Find where the given text appears and provide that cell's center as (x, y) coordinate. 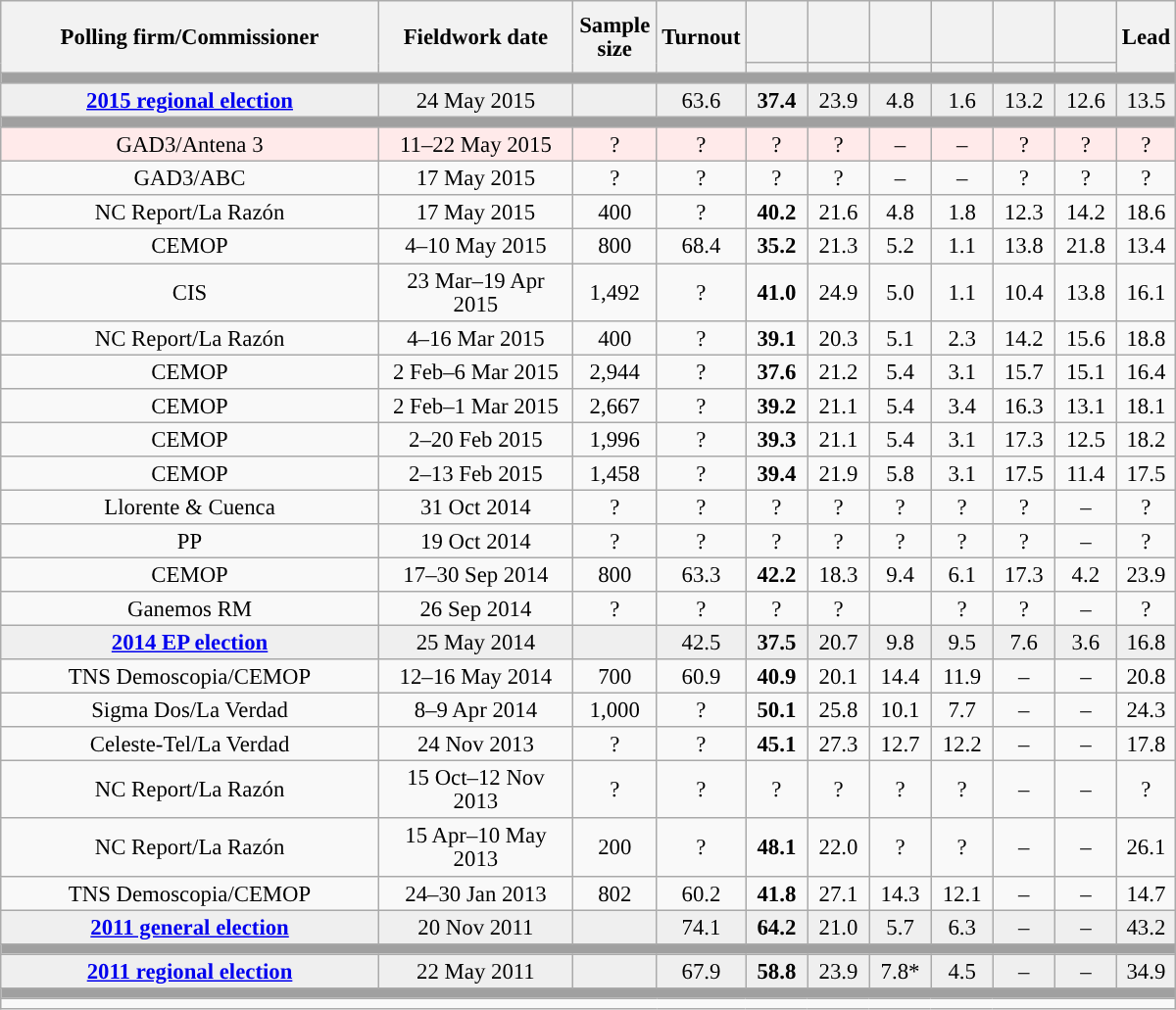
11.4 (1086, 474)
27.1 (839, 893)
7.8* (900, 972)
PP (190, 541)
4–16 Mar 2015 (475, 337)
24–30 Jan 2013 (475, 893)
4–10 May 2015 (475, 247)
1.8 (962, 214)
13.5 (1146, 100)
18.8 (1146, 337)
10.4 (1023, 292)
1,492 (614, 292)
24.9 (839, 292)
24 May 2015 (475, 100)
4.5 (962, 972)
18.3 (839, 574)
5.0 (900, 292)
20.7 (839, 643)
16.4 (1146, 372)
GAD3/Antena 3 (190, 145)
23 Mar–19 Apr 2015 (475, 292)
34.9 (1146, 972)
15 Oct–12 Nov 2013 (475, 790)
20.1 (839, 676)
2,667 (614, 406)
GAD3/ABC (190, 178)
20.3 (839, 337)
39.2 (776, 406)
14.7 (1146, 893)
Celeste-Tel/La Verdad (190, 745)
5.2 (900, 247)
21.8 (1086, 247)
1,458 (614, 474)
Sigma Dos/La Verdad (190, 711)
7.6 (1023, 643)
2,944 (614, 372)
11.9 (962, 676)
22 May 2011 (475, 972)
50.1 (776, 711)
1.6 (962, 100)
19 Oct 2014 (475, 541)
Turnout (702, 37)
25.8 (839, 711)
2 Feb–6 Mar 2015 (475, 372)
15.7 (1023, 372)
21.0 (839, 927)
12.2 (962, 745)
1,000 (614, 711)
60.2 (702, 893)
67.9 (702, 972)
2014 EP election (190, 643)
63.6 (702, 100)
14.4 (900, 676)
21.2 (839, 372)
2 Feb–1 Mar 2015 (475, 406)
200 (614, 848)
21.9 (839, 474)
15.6 (1086, 337)
26 Sep 2014 (475, 609)
2.3 (962, 337)
6.3 (962, 927)
Llorente & Cuenca (190, 507)
39.3 (776, 439)
Lead (1146, 37)
37.6 (776, 372)
6.1 (962, 574)
2–13 Feb 2015 (475, 474)
Fieldwork date (475, 37)
3.6 (1086, 643)
37.5 (776, 643)
42.5 (702, 643)
60.9 (702, 676)
31 Oct 2014 (475, 507)
11–22 May 2015 (475, 145)
16.8 (1146, 643)
12.7 (900, 745)
39.1 (776, 337)
35.2 (776, 247)
15.1 (1086, 372)
12.3 (1023, 214)
2–20 Feb 2015 (475, 439)
700 (614, 676)
20.8 (1146, 676)
20 Nov 2011 (475, 927)
13.2 (1023, 100)
15 Apr–10 May 2013 (475, 848)
2011 general election (190, 927)
74.1 (702, 927)
4.2 (1086, 574)
40.2 (776, 214)
8–9 Apr 2014 (475, 711)
41.8 (776, 893)
5.7 (900, 927)
41.0 (776, 292)
12.1 (962, 893)
3.4 (962, 406)
64.2 (776, 927)
CIS (190, 292)
24.3 (1146, 711)
5.1 (900, 337)
2011 regional election (190, 972)
48.1 (776, 848)
22.0 (839, 848)
68.4 (702, 247)
7.7 (962, 711)
1,996 (614, 439)
10.1 (900, 711)
42.2 (776, 574)
21.3 (839, 247)
16.3 (1023, 406)
13.1 (1086, 406)
18.1 (1146, 406)
9.8 (900, 643)
40.9 (776, 676)
58.8 (776, 972)
18.2 (1146, 439)
24 Nov 2013 (475, 745)
Sample size (614, 37)
5.8 (900, 474)
16.1 (1146, 292)
39.4 (776, 474)
17.8 (1146, 745)
14.3 (900, 893)
802 (614, 893)
17–30 Sep 2014 (475, 574)
12.5 (1086, 439)
63.3 (702, 574)
9.4 (900, 574)
21.6 (839, 214)
9.5 (962, 643)
27.3 (839, 745)
12.6 (1086, 100)
13.4 (1146, 247)
26.1 (1146, 848)
25 May 2014 (475, 643)
2015 regional election (190, 100)
43.2 (1146, 927)
Polling firm/Commissioner (190, 37)
45.1 (776, 745)
37.4 (776, 100)
Ganemos RM (190, 609)
18.6 (1146, 214)
12–16 May 2014 (475, 676)
